Output the [x, y] coordinate of the center of the cell containing the given text.  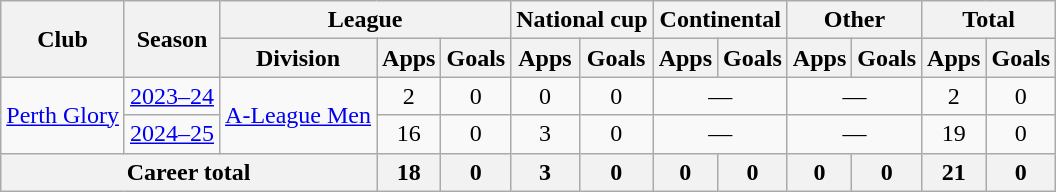
19 [954, 134]
2023–24 [172, 96]
16 [409, 134]
League [366, 20]
2024–25 [172, 134]
Continental [720, 20]
Career total [189, 172]
Other [854, 20]
Club [63, 39]
Division [298, 58]
18 [409, 172]
A-League Men [298, 115]
National cup [582, 20]
Perth Glory [63, 115]
Total [989, 20]
Season [172, 39]
21 [954, 172]
